Return (X, Y) of the center of cell containing provided text 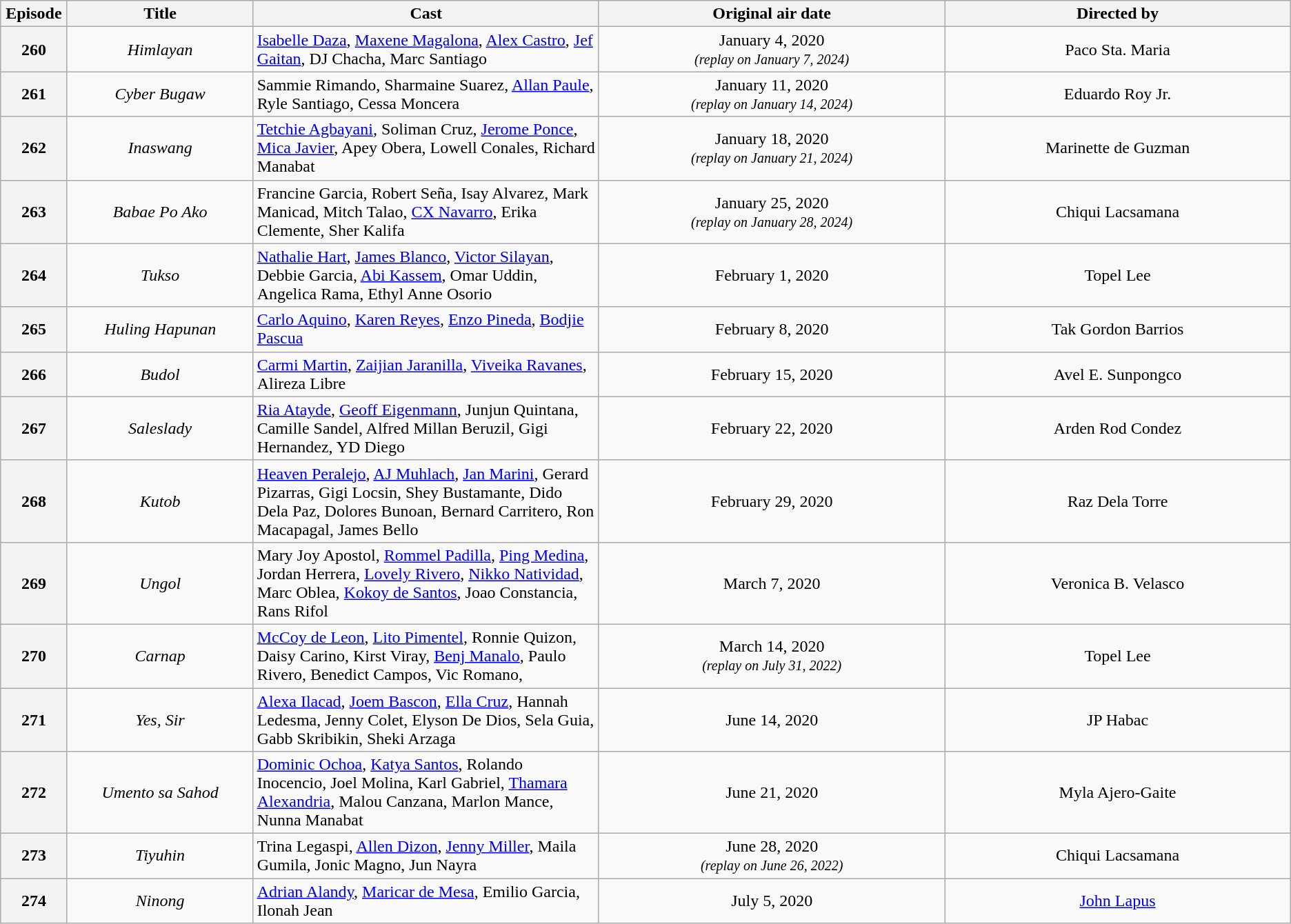
Kutob (160, 501)
Episode (34, 14)
June 14, 2020 (771, 720)
February 29, 2020 (771, 501)
263 (34, 212)
Directed by (1117, 14)
269 (34, 583)
Carlo Aquino, Karen Reyes, Enzo Pineda, Bodjie Pascua (426, 330)
268 (34, 501)
January 25, 2020(replay on January 28, 2024) (771, 212)
Sammie Rimando, Sharmaine Suarez, Allan Paule, Ryle Santiago, Cessa Moncera (426, 94)
Dominic Ochoa, Katya Santos, Rolando Inocencio, Joel Molina, Karl Gabriel, Thamara Alexandria, Malou Canzana, Marlon Mance, Nunna Manabat (426, 793)
Myla Ajero-Gaite (1117, 793)
260 (34, 50)
Original air date (771, 14)
Babae Po Ako (160, 212)
June 21, 2020 (771, 793)
Nathalie Hart, James Blanco, Victor Silayan, Debbie Garcia, Abi Kassem, Omar Uddin, Angelica Rama, Ethyl Anne Osorio (426, 275)
Ungol (160, 583)
266 (34, 374)
Ninong (160, 901)
Paco Sta. Maria (1117, 50)
267 (34, 428)
Tiyuhin (160, 856)
Budol (160, 374)
Veronica B. Velasco (1117, 583)
Tetchie Agbayani, Soliman Cruz, Jerome Ponce, Mica Javier, Apey Obera, Lowell Conales, Richard Manabat (426, 148)
Carnap (160, 656)
Cyber Bugaw (160, 94)
Huling Hapunan (160, 330)
January 11, 2020(replay on January 14, 2024) (771, 94)
274 (34, 901)
Marinette de Guzman (1117, 148)
February 1, 2020 (771, 275)
February 15, 2020 (771, 374)
Yes, Sir (160, 720)
Arden Rod Condez (1117, 428)
Tukso (160, 275)
Inaswang (160, 148)
265 (34, 330)
Francine Garcia, Robert Seña, Isay Alvarez, Mark Manicad, Mitch Talao, CX Navarro, Erika Clemente, Sher Kalifa (426, 212)
February 22, 2020 (771, 428)
Isabelle Daza, Maxene Magalona, Alex Castro, Jef Gaitan, DJ Chacha, Marc Santiago (426, 50)
272 (34, 793)
Umento sa Sahod (160, 793)
Trina Legaspi, Allen Dizon, Jenny Miller, Maila Gumila, Jonic Magno, Jun Nayra (426, 856)
January 18, 2020(replay on January 21, 2024) (771, 148)
Ria Atayde, Geoff Eigenmann, Junjun Quintana, Camille Sandel, Alfred Millan Beruzil, Gigi Hernandez, YD Diego (426, 428)
262 (34, 148)
John Lapus (1117, 901)
Avel E. Sunpongco (1117, 374)
January 4, 2020(replay on January 7, 2024) (771, 50)
271 (34, 720)
Tak Gordon Barrios (1117, 330)
July 5, 2020 (771, 901)
273 (34, 856)
Title (160, 14)
Alexa Ilacad, Joem Bascon, Ella Cruz, Hannah Ledesma, Jenny Colet, Elyson De Dios, Sela Guia, Gabb Skribikin, Sheki Arzaga (426, 720)
Adrian Alandy, Maricar de Mesa, Emilio Garcia, Ilonah Jean (426, 901)
Raz Dela Torre (1117, 501)
270 (34, 656)
Himlayan (160, 50)
McCoy de Leon, Lito Pimentel, Ronnie Quizon, Daisy Carino, Kirst Viray, Benj Manalo, Paulo Rivero, Benedict Campos, Vic Romano, (426, 656)
February 8, 2020 (771, 330)
JP Habac (1117, 720)
Cast (426, 14)
March 14, 2020(replay on July 31, 2022) (771, 656)
Carmi Martin, Zaijian Jaranilla, Viveika Ravanes, Alireza Libre (426, 374)
June 28, 2020(replay on June 26, 2022) (771, 856)
264 (34, 275)
March 7, 2020 (771, 583)
261 (34, 94)
Saleslady (160, 428)
Eduardo Roy Jr. (1117, 94)
